Find where the given text appears and provide that cell's center as [x, y] coordinate. 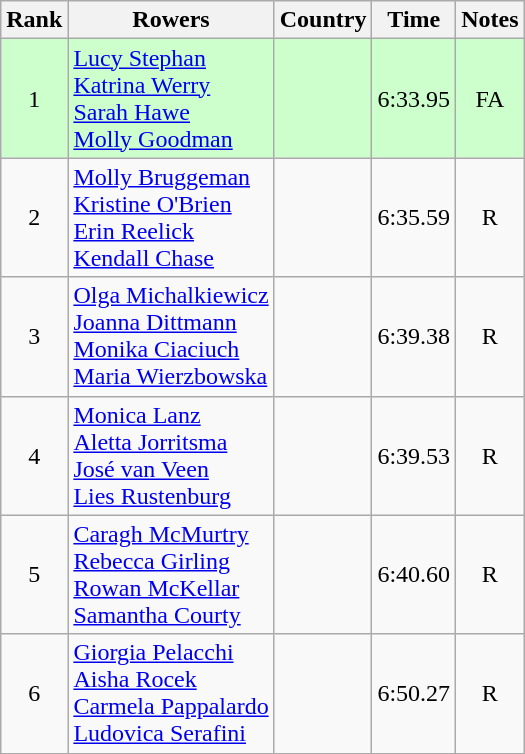
Rowers [171, 20]
Molly BruggemanKristine O'BrienErin ReelickKendall Chase [171, 218]
5 [34, 574]
6 [34, 694]
FA [490, 98]
6:39.38 [414, 336]
1 [34, 98]
6:40.60 [414, 574]
Rank [34, 20]
Country [323, 20]
Olga MichalkiewiczJoanna DittmannMonika CiaciuchMaria Wierzbowska [171, 336]
6:33.95 [414, 98]
Caragh McMurtryRebecca GirlingRowan McKellarSamantha Courty [171, 574]
Lucy StephanKatrina WerrySarah HaweMolly Goodman [171, 98]
6:50.27 [414, 694]
6:35.59 [414, 218]
2 [34, 218]
Giorgia PelacchiAisha RocekCarmela PappalardoLudovica Serafini [171, 694]
Notes [490, 20]
6:39.53 [414, 456]
Time [414, 20]
4 [34, 456]
Monica LanzAletta JorritsmaJosé van VeenLies Rustenburg [171, 456]
3 [34, 336]
